Return [X, Y] of the center of cell containing provided text 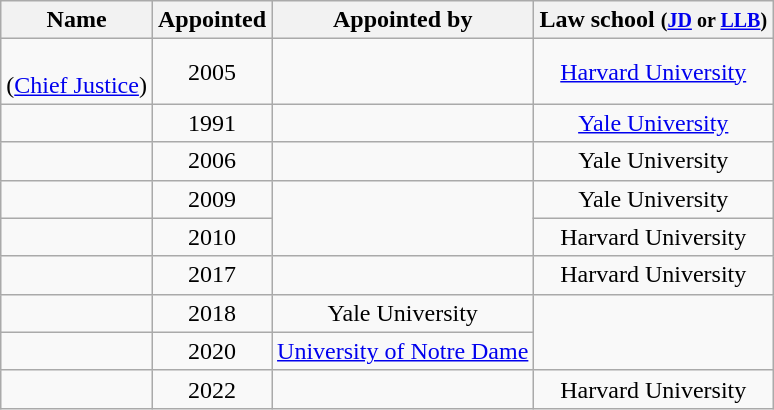
2010 [212, 237]
2022 [212, 389]
2009 [212, 199]
Appointed [212, 20]
2006 [212, 161]
2020 [212, 351]
Law school (JD or LLB) [654, 20]
Appointed by [403, 20]
University of Notre Dame [403, 351]
2018 [212, 313]
1991 [212, 123]
Name [77, 20]
(Chief Justice) [77, 72]
2017 [212, 275]
2005 [212, 72]
